Locate the cell with the specified text and output its [x, y] center coordinate. 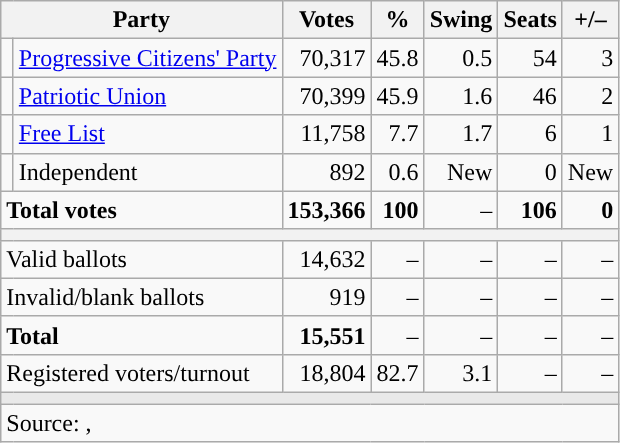
2 [590, 96]
Source: , [310, 423]
% [398, 20]
14,632 [326, 259]
Free List [148, 134]
Party [142, 20]
892 [326, 172]
7.7 [398, 134]
153,366 [326, 210]
70,399 [326, 96]
Patriotic Union [148, 96]
18,804 [326, 373]
Total votes [142, 210]
1.6 [461, 96]
6 [530, 134]
+/– [590, 20]
54 [530, 58]
Swing [461, 20]
82.7 [398, 373]
Valid ballots [142, 259]
3 [590, 58]
Independent [148, 172]
Seats [530, 20]
1.7 [461, 134]
Progressive Citizens' Party [148, 58]
0.5 [461, 58]
106 [530, 210]
45.9 [398, 96]
919 [326, 297]
Registered voters/turnout [142, 373]
45.8 [398, 58]
100 [398, 210]
70,317 [326, 58]
Invalid/blank ballots [142, 297]
3.1 [461, 373]
Total [142, 335]
0.6 [398, 172]
11,758 [326, 134]
1 [590, 134]
Votes [326, 20]
46 [530, 96]
15,551 [326, 335]
